Output the [X, Y] coordinate of the center of the cell containing the given text.  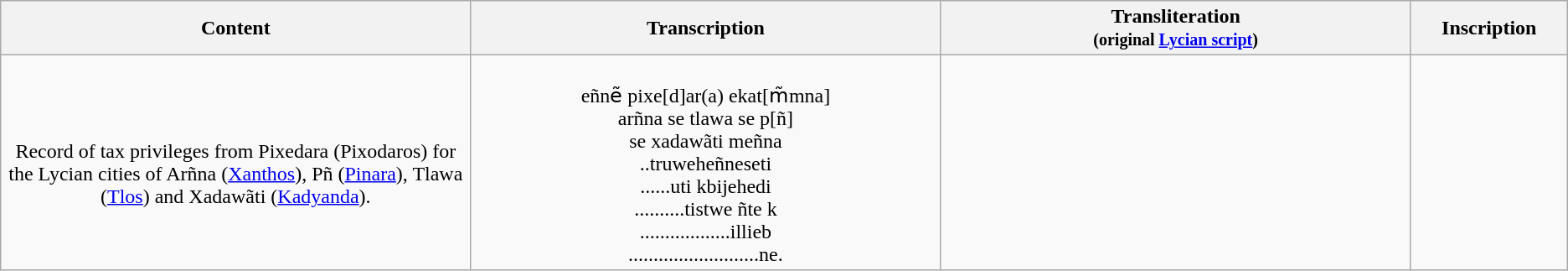
Transcription [705, 29]
Record of tax privileges from Pixedara (Pixodaros) for the Lycian cities of Arñna (Xanthos), Pñ (Pinara), Tlawa (Tlos) and Xadawãti (Kadyanda). [236, 163]
Inscription [1489, 29]
Content [236, 29]
Transliteration(original Lycian script) [1176, 29]
